Determine the [x, y] coordinate at the center of the cell enclosing the given text.  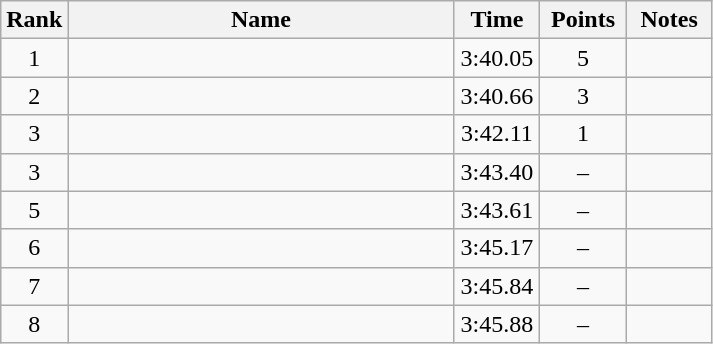
3:42.11 [497, 134]
7 [34, 286]
2 [34, 96]
6 [34, 248]
Notes [669, 20]
3:45.88 [497, 324]
Time [497, 20]
3:40.66 [497, 96]
Name [261, 20]
Rank [34, 20]
3:45.17 [497, 248]
Points [583, 20]
3:45.84 [497, 286]
3:40.05 [497, 58]
8 [34, 324]
3:43.61 [497, 210]
3:43.40 [497, 172]
